Provide the [X, Y] coordinate of the cell's center where the given text is located.  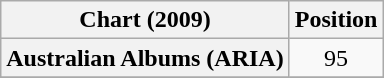
95 [336, 58]
Chart (2009) [145, 20]
Australian Albums (ARIA) [145, 58]
Position [336, 20]
